Identify which cell holds the provided text, then report its (x, y) central coordinate. 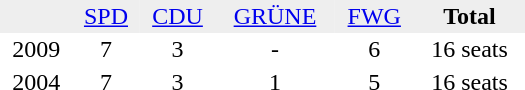
7 (106, 50)
6 (374, 50)
2009 (36, 50)
- (276, 50)
CDU (178, 16)
Total (470, 16)
GRÜNE (276, 16)
3 (178, 50)
16 seats (470, 50)
FWG (374, 16)
SPD (106, 16)
